From the cell containing the given text, extract its center point as (X, Y) coordinate. 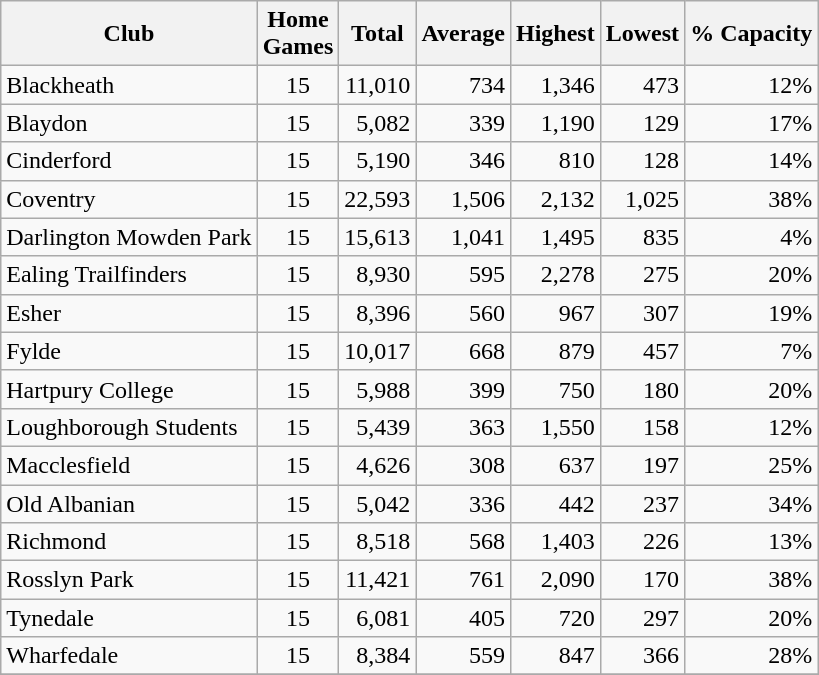
14% (752, 161)
720 (555, 618)
5,439 (378, 427)
8,384 (378, 656)
25% (752, 465)
847 (555, 656)
Loughborough Students (129, 427)
363 (464, 427)
1,506 (464, 199)
750 (555, 389)
Highest (555, 34)
5,082 (378, 123)
568 (464, 542)
Cinderford (129, 161)
Macclesfield (129, 465)
308 (464, 465)
1,346 (555, 85)
8,396 (378, 313)
366 (642, 656)
129 (642, 123)
761 (464, 580)
Old Albanian (129, 503)
336 (464, 503)
180 (642, 389)
595 (464, 275)
339 (464, 123)
Tynedale (129, 618)
Rosslyn Park (129, 580)
Coventry (129, 199)
810 (555, 161)
1,041 (464, 237)
19% (752, 313)
275 (642, 275)
170 (642, 580)
399 (464, 389)
237 (642, 503)
637 (555, 465)
5,042 (378, 503)
197 (642, 465)
128 (642, 161)
28% (752, 656)
Richmond (129, 542)
226 (642, 542)
405 (464, 618)
11,010 (378, 85)
11,421 (378, 580)
442 (555, 503)
5,988 (378, 389)
Esher (129, 313)
Darlington Mowden Park (129, 237)
5,190 (378, 161)
HomeGames (298, 34)
15,613 (378, 237)
34% (752, 503)
1,550 (555, 427)
17% (752, 123)
835 (642, 237)
307 (642, 313)
346 (464, 161)
734 (464, 85)
Hartpury College (129, 389)
Lowest (642, 34)
Total (378, 34)
1,403 (555, 542)
7% (752, 351)
559 (464, 656)
668 (464, 351)
Average (464, 34)
158 (642, 427)
879 (555, 351)
967 (555, 313)
560 (464, 313)
Wharfedale (129, 656)
1,495 (555, 237)
1,190 (555, 123)
Club (129, 34)
22,593 (378, 199)
473 (642, 85)
8,930 (378, 275)
2,090 (555, 580)
8,518 (378, 542)
6,081 (378, 618)
% Capacity (752, 34)
Fylde (129, 351)
Ealing Trailfinders (129, 275)
457 (642, 351)
2,132 (555, 199)
13% (752, 542)
4% (752, 237)
4,626 (378, 465)
2,278 (555, 275)
297 (642, 618)
1,025 (642, 199)
Blackheath (129, 85)
Blaydon (129, 123)
10,017 (378, 351)
